From the cell containing the given text, extract its center point as [x, y] coordinate. 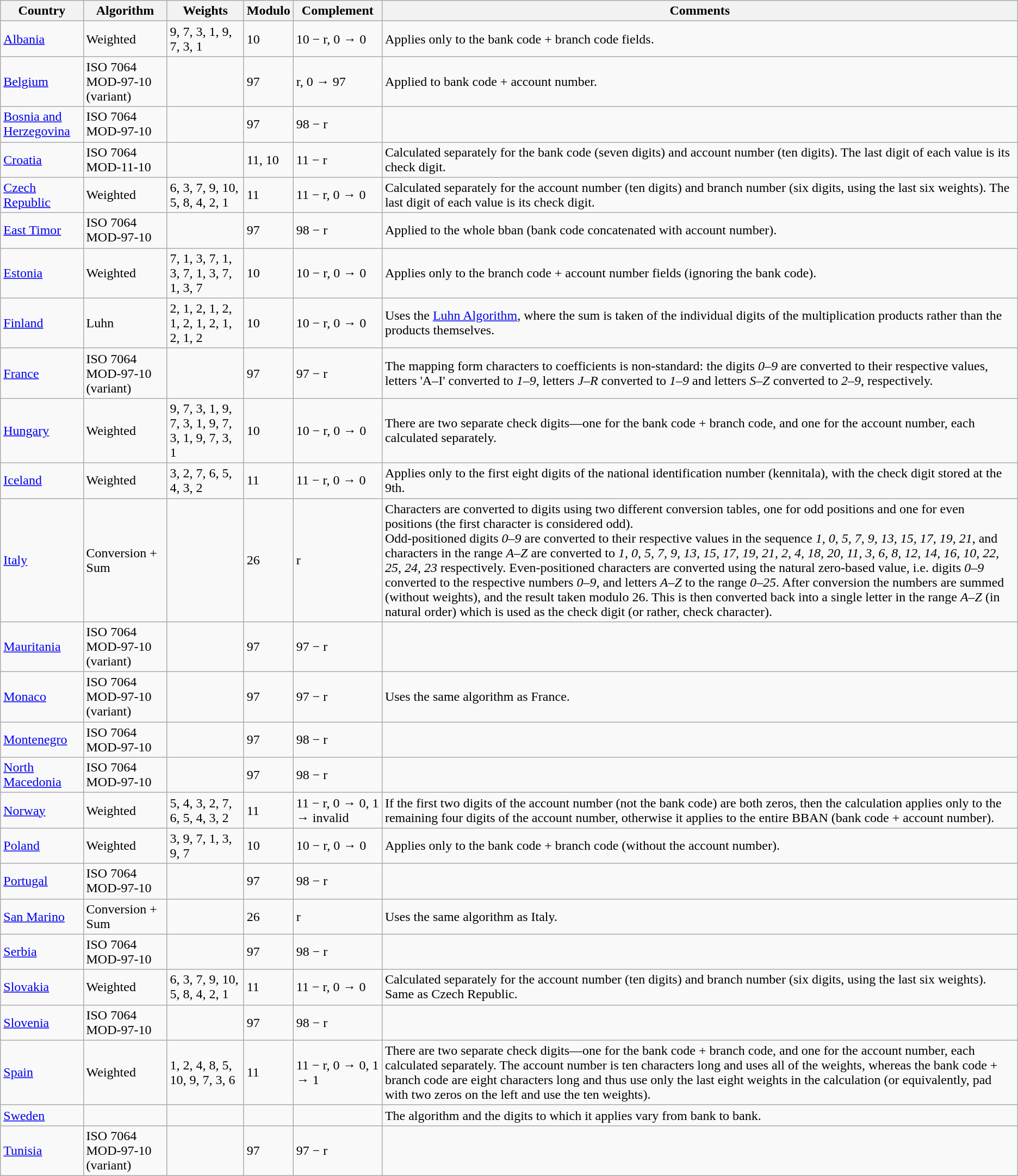
There are two separate check digits—one for the bank code + branch code, and one for the account number, each calculated separately. [699, 431]
Applies only to the bank code + branch code fields. [699, 39]
Applied to bank code + account number. [699, 82]
Croatia [42, 160]
11, 10 [269, 160]
Applies only to the first eight digits of the national identification number (kennitala), with the check digit stored at the 9th. [699, 481]
North Macedonia [42, 775]
ISO 7064 MOD-11-10 [125, 160]
1, 2, 4, 8, 5, 10, 9, 7, 3, 6 [206, 1072]
Complement [337, 11]
Sweden [42, 1115]
Montenegro [42, 739]
Belgium [42, 82]
Italy [42, 560]
Uses the Luhn Algorithm, where the sum is taken of the individual digits of the multiplication products rather than the products themselves. [699, 323]
3, 9, 7, 1, 3, 9, 7 [206, 846]
San Marino [42, 917]
Albania [42, 39]
Luhn [125, 323]
Modulo [269, 11]
Norway [42, 810]
Calculated separately for the bank code (seven digits) and account number (ten digits). The last digit of each value is its check digit. [699, 160]
Iceland [42, 481]
Hungary [42, 431]
Weights [206, 11]
11 − r, 0 → 0, 1 → 1 [337, 1072]
Finland [42, 323]
Czech Republic [42, 195]
9, 7, 3, 1, 9, 7, 3, 1, 9, 7, 3, 1, 9, 7, 3, 1 [206, 431]
The algorithm and the digits to which it applies vary from bank to bank. [699, 1115]
Serbia [42, 951]
Monaco [42, 697]
Tunisia [42, 1150]
7, 1, 3, 7, 1, 3, 7, 1, 3, 7, 1, 3, 7 [206, 273]
Calculated separately for the account number (ten digits) and branch number (six digits, using the last six weights). Same as Czech Republic. [699, 987]
Comments [699, 11]
Slovakia [42, 987]
France [42, 373]
r, 0 → 97 [337, 82]
9, 7, 3, 1, 9, 7, 3, 1 [206, 39]
Uses the same algorithm as Italy. [699, 917]
Country [42, 11]
Slovenia [42, 1022]
Poland [42, 846]
Algorithm [125, 11]
Spain [42, 1072]
Applied to the whole bban (bank code concatenated with account number). [699, 231]
Mauritania [42, 647]
Uses the same algorithm as France. [699, 697]
3, 2, 7, 6, 5, 4, 3, 2 [206, 481]
2, 1, 2, 1, 2, 1, 2, 1, 2, 1, 2, 1, 2 [206, 323]
Applies only to the bank code + branch code (without the account number). [699, 846]
East Timor [42, 231]
Estonia [42, 273]
Bosnia and Herzegovina [42, 124]
11 − r, 0 → 0, 1 → invalid [337, 810]
5, 4, 3, 2, 7, 6, 5, 4, 3, 2 [206, 810]
11 − r [337, 160]
Portugal [42, 881]
Applies only to the branch code + account number fields (ignoring the bank code). [699, 273]
